Return the (x, y) coordinate for the center point of the cell that contains the specified text.  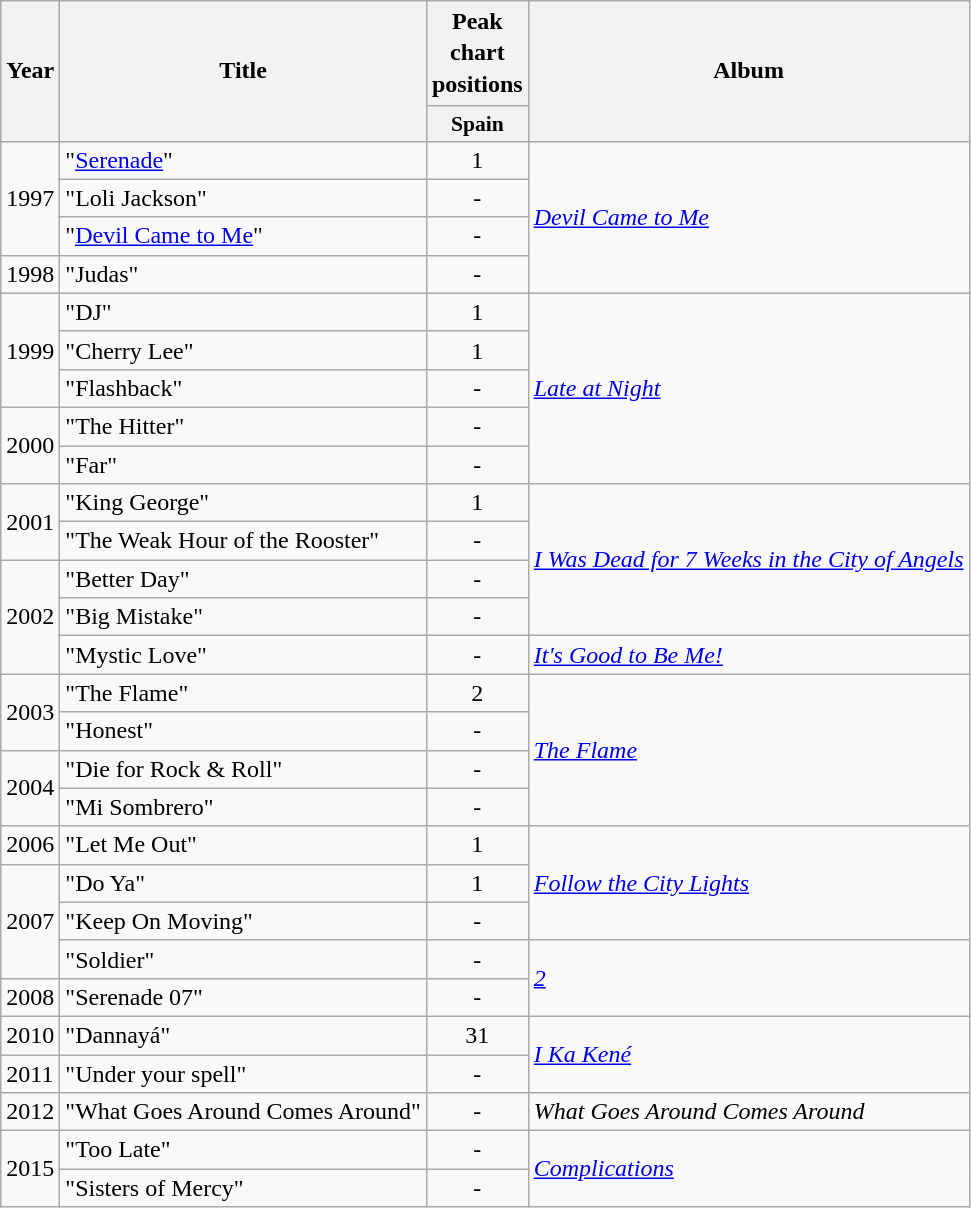
"Die for Rock & Roll" (244, 769)
"Judas" (244, 274)
What Goes Around Comes Around (748, 1112)
"Sisters of Mercy" (244, 1188)
"Honest" (244, 731)
"What Goes Around Comes Around" (244, 1112)
"Big Mistake" (244, 617)
2000 (30, 445)
"King George" (244, 503)
Late at Night (748, 388)
"Too Late" (244, 1150)
2007 (30, 921)
2006 (30, 845)
"Better Day" (244, 579)
31 (477, 1035)
1997 (30, 198)
2001 (30, 522)
"Keep On Moving" (244, 921)
"Cherry Lee" (244, 350)
The Flame (748, 750)
2008 (30, 997)
Peak chart positions (477, 54)
"Dannayá" (244, 1035)
2012 (30, 1112)
"The Flame" (244, 693)
Follow the City Lights (748, 883)
Devil Came to Me (748, 217)
"Far" (244, 465)
2002 (30, 617)
Complications (748, 1169)
1998 (30, 274)
"The Hitter" (244, 426)
Album (748, 71)
2015 (30, 1169)
"The Weak Hour of the Rooster" (244, 541)
2010 (30, 1035)
"Mi Sombrero" (244, 807)
"Let Me Out" (244, 845)
"Mystic Love" (244, 655)
"Under your spell" (244, 1074)
1999 (30, 350)
"Soldier" (244, 959)
Year (30, 71)
Title (244, 71)
"DJ" (244, 312)
It's Good to Be Me! (748, 655)
2004 (30, 788)
I Ka Kené (748, 1054)
"Serenade" (244, 160)
2003 (30, 712)
"Serenade 07" (244, 997)
I Was Dead for 7 Weeks in the City of Angels (748, 560)
"Flashback" (244, 388)
2011 (30, 1074)
"Devil Came to Me" (244, 236)
"Loli Jackson" (244, 198)
"Do Ya" (244, 883)
Spain (477, 123)
